Pinpoint the cell where the given text exists, returning its [x, y] midpoint coordinate. 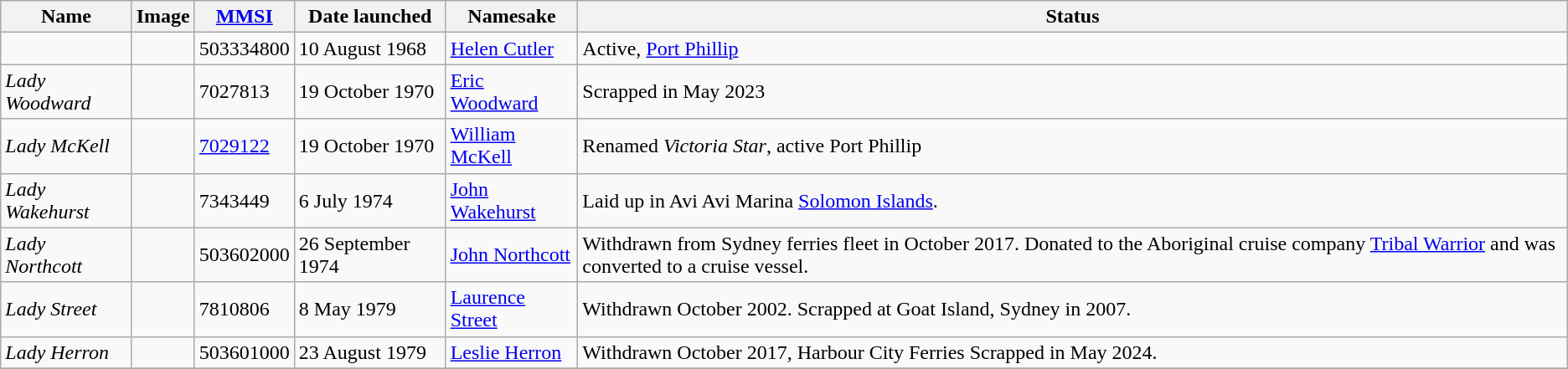
Status [1072, 17]
Lady Street [66, 310]
7343449 [245, 201]
503602000 [245, 254]
7029122 [245, 146]
6 July 1974 [370, 201]
Withdrawn October 2002. Scrapped at Goat Island, Sydney in 2007. [1072, 310]
MMSI [245, 17]
23 August 1979 [370, 352]
Renamed Victoria Star, active Port Phillip [1072, 146]
26 September 1974 [370, 254]
Lady Herron [66, 352]
Helen Cutler [512, 49]
Namesake [512, 17]
John Wakehurst [512, 201]
Active, Port Phillip [1072, 49]
7027813 [245, 92]
Withdrawn from Sydney ferries fleet in October 2017. Donated to the Aboriginal cruise company Tribal Warrior and was converted to a cruise vessel. [1072, 254]
8 May 1979 [370, 310]
10 August 1968 [370, 49]
Laurence Street [512, 310]
503601000 [245, 352]
John Northcott [512, 254]
Leslie Herron [512, 352]
7810806 [245, 310]
Date launched [370, 17]
Laid up in Avi Avi Marina Solomon Islands. [1072, 201]
Image [162, 17]
503334800 [245, 49]
Lady McKell [66, 146]
William McKell [512, 146]
Name [66, 17]
Lady Woodward [66, 92]
Lady Wakehurst [66, 201]
Lady Northcott [66, 254]
Withdrawn October 2017, Harbour City Ferries Scrapped in May 2024. [1072, 352]
Eric Woodward [512, 92]
Scrapped in May 2023 [1072, 92]
